Detect which cell encompasses the target text, then output its (x, y) center coordinate. 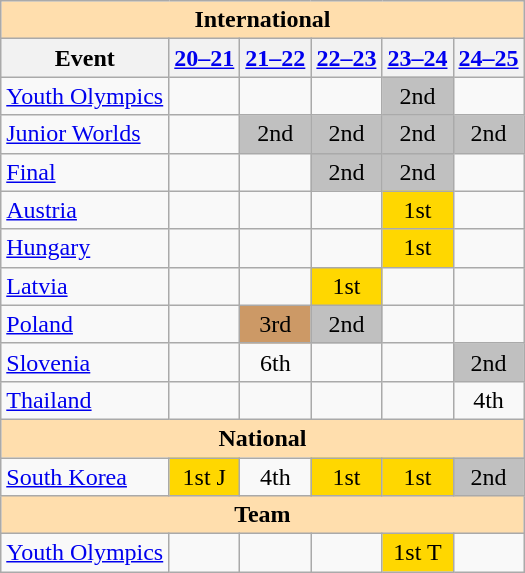
21–22 (276, 58)
6th (276, 362)
Junior Worlds (85, 134)
Final (85, 172)
International (262, 20)
20–21 (204, 58)
Austria (85, 210)
24–25 (488, 58)
South Korea (85, 477)
Hungary (85, 248)
Team (262, 515)
Poland (85, 324)
National (262, 438)
1st T (418, 553)
Slovenia (85, 362)
3rd (276, 324)
Event (85, 58)
Latvia (85, 286)
1st J (204, 477)
22–23 (346, 58)
23–24 (418, 58)
Thailand (85, 400)
